Return the [X, Y] coordinate for the center point of the cell that contains the specified text.  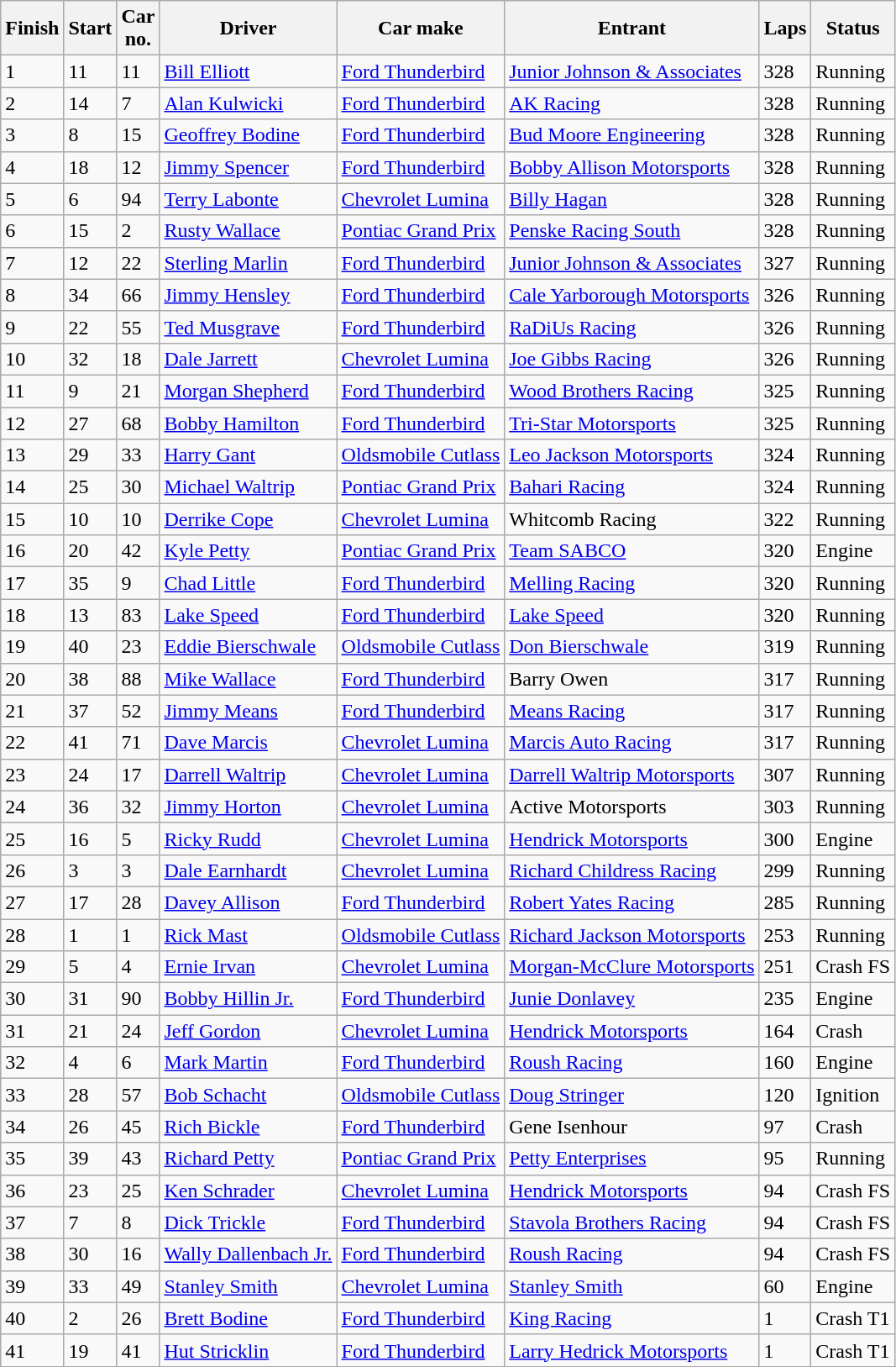
95 [785, 1159]
RaDiUs Racing [631, 327]
Morgan Shepherd [249, 391]
Jimmy Hensley [249, 295]
42 [138, 551]
Ken Schrader [249, 1191]
Entrant [631, 29]
Marcis Auto Racing [631, 743]
Richard Jackson Motorsports [631, 935]
299 [785, 870]
Tri-Star Motorsports [631, 423]
Dick Trickle [249, 1222]
Joe Gibbs Racing [631, 359]
300 [785, 839]
Rick Mast [249, 935]
Michael Waltrip [249, 487]
Means Racing [631, 711]
Bobby Hamilton [249, 423]
Chad Little [249, 583]
303 [785, 807]
Ted Musgrave [249, 327]
Jimmy Means [249, 711]
Carno. [138, 29]
327 [785, 263]
Dale Earnhardt [249, 870]
Laps [785, 29]
AK Racing [631, 103]
90 [138, 999]
253 [785, 935]
Team SABCO [631, 551]
Wally Dallenbach Jr. [249, 1254]
Penske Racing South [631, 231]
Don Bierschwale [631, 647]
Start [91, 29]
43 [138, 1159]
52 [138, 711]
Mark Martin [249, 1063]
68 [138, 423]
Alan Kulwicki [249, 103]
Driver [249, 29]
307 [785, 775]
97 [785, 1127]
Rich Bickle [249, 1127]
Petty Enterprises [631, 1159]
83 [138, 615]
Bahari Racing [631, 487]
71 [138, 743]
Doug Stringer [631, 1095]
285 [785, 902]
Mike Wallace [249, 679]
Car make [421, 29]
49 [138, 1286]
Larry Hedrick Motorsports [631, 1350]
Geoffrey Bodine [249, 135]
Leo Jackson Motorsports [631, 455]
Dave Marcis [249, 743]
Jimmy Spencer [249, 167]
319 [785, 647]
Barry Owen [631, 679]
Terry Labonte [249, 199]
Robert Yates Racing [631, 902]
60 [785, 1286]
Bob Schacht [249, 1095]
66 [138, 295]
Junie Donlavey [631, 999]
Gene Isenhour [631, 1127]
235 [785, 999]
Cale Yarborough Motorsports [631, 295]
Ernie Irvan [249, 967]
Finish [32, 29]
322 [785, 519]
Dale Jarrett [249, 359]
Sterling Marlin [249, 263]
Jimmy Horton [249, 807]
88 [138, 679]
Bud Moore Engineering [631, 135]
Richard Petty [249, 1159]
Kyle Petty [249, 551]
Darrell Waltrip Motorsports [631, 775]
Morgan-McClure Motorsports [631, 967]
Stavola Brothers Racing [631, 1222]
Brett Bodine [249, 1318]
Bobby Allison Motorsports [631, 167]
Active Motorsports [631, 807]
Wood Brothers Racing [631, 391]
251 [785, 967]
Ignition [853, 1095]
Hut Stricklin [249, 1350]
55 [138, 327]
57 [138, 1095]
164 [785, 1031]
Harry Gant [249, 455]
Eddie Bierschwale [249, 647]
King Racing [631, 1318]
Billy Hagan [631, 199]
Bill Elliott [249, 71]
Davey Allison [249, 902]
Rusty Wallace [249, 231]
Jeff Gordon [249, 1031]
Darrell Waltrip [249, 775]
45 [138, 1127]
120 [785, 1095]
Status [853, 29]
Melling Racing [631, 583]
Whitcomb Racing [631, 519]
Bobby Hillin Jr. [249, 999]
Ricky Rudd [249, 839]
Derrike Cope [249, 519]
Richard Childress Racing [631, 870]
160 [785, 1063]
